Provide the (x, y) coordinate of the cell's center where the given text is located.  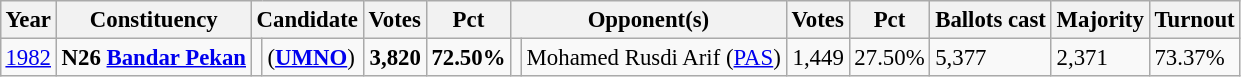
Ballots cast (990, 20)
73.37% (1194, 57)
Candidate (307, 20)
72.50% (468, 57)
5,377 (990, 57)
1,449 (818, 57)
1982 (28, 57)
Opponent(s) (648, 20)
(UMNO) (312, 57)
27.50% (890, 57)
Turnout (1194, 20)
Year (28, 20)
Mohamed Rusdi Arif (PAS) (654, 57)
3,820 (394, 57)
2,371 (1100, 57)
Majority (1100, 20)
N26 Bandar Pekan (154, 57)
Constituency (154, 20)
